Determine the (x, y) coordinate at the center of the cell enclosing the given text.  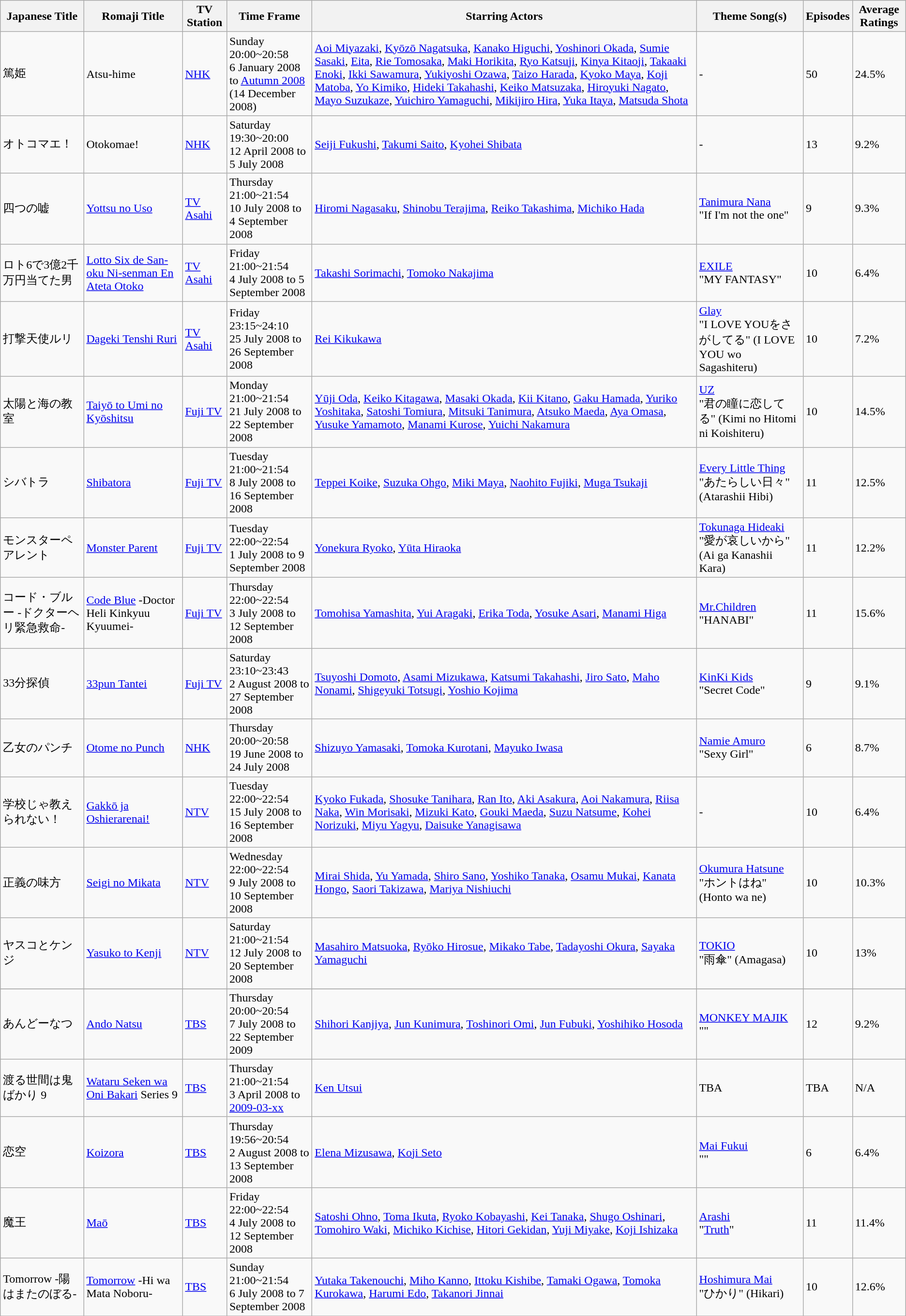
Atsu-hime (133, 74)
Monday 21:00~21:54 21 July 2008 to 22 September 2008 (269, 412)
8.7% (879, 748)
Wednesday 22:00~22:54 9 July 2008 to 10 September 2008 (269, 882)
TV Station (205, 16)
Thursday 22:00~22:54 3 July 2008 to 12 September 2008 (269, 613)
N/A (879, 1088)
モンスターペアレント (42, 548)
Koizora (133, 1152)
Tuesday 22:00~22:54 1 July 2008 to 9 September 2008 (269, 548)
シバトラ (42, 482)
乙女のパンチ (42, 748)
10.3% (879, 882)
UZ"君の瞳に恋してる" (Kimi no Hitomi ni Koishiteru) (750, 412)
Every Little Thing"あたらしい日々" (Atarashii Hibi) (750, 482)
Time Frame (269, 16)
Tomorrow -Hi wa Mata Noboru- (133, 1287)
Tokunaga Hideaki"愛が哀しいから" (Ai ga Kanashii Kara) (750, 548)
33pun Tantei (133, 684)
オトコマエ！ (42, 144)
Tanimura Nana"If I'm not the one" (750, 209)
14.5% (879, 412)
Theme Song(s) (750, 16)
Dageki Tenshi Ruri (133, 339)
Saturday 21:00~21:54 12 July 2008 to 20 September 2008 (269, 953)
33分探偵 (42, 684)
あんどーなつ (42, 1024)
Saturday 23:10~23:43 2 August 2008 to 27 September 2008 (269, 684)
Okumura Hatsune"ホントはね" (Honto wa ne) (750, 882)
Average Ratings (879, 16)
Episodes (828, 16)
Yutaka Takenouchi, Miho Kanno, Ittoku Kishibe, Tamaki Ogawa, Tomoka Kurokawa, Harumi Edo, Takanori Jinnai (504, 1287)
Hoshimura Mai"ひかり" (Hikari) (750, 1287)
Friday 21:00~21:54 4 July 2008 to 5 September 2008 (269, 273)
15.6% (879, 613)
Mirai Shida, Yu Yamada, Shiro Sano, Yoshiko Tanaka, Osamu Mukai, Kanata Hongo, Saori Takizawa, Mariya Nishiuchi (504, 882)
Mr.Children"HANABI" (750, 613)
13% (879, 953)
Gakkō ja Oshierarenai! (133, 812)
Wataru Seken wa Oni Bakari Series 9 (133, 1088)
Thursday 21:00~21:54 3 April 2008 to 2009-03-xx (269, 1088)
Taiyō to Umi no Kyōshitsu (133, 412)
Glay"I LOVE YOUをさがしてる" (I LOVE YOU wo Sagashiteru) (750, 339)
打撃天使ルリ (42, 339)
7.2% (879, 339)
Rei Kikukawa (504, 339)
Arashi"Truth" (750, 1223)
Tuesday 22:00~22:54 15 July 2008 to 16 September 2008 (269, 812)
MONKEY MAJIK"" (750, 1024)
Romaji Title (133, 16)
TOKIO"雨傘" (Amagasa) (750, 953)
Ando Natsu (133, 1024)
Tuesday 21:00~21:54 8 July 2008 to 16 September 2008 (269, 482)
Shihori Kanjiya, Jun Kunimura, Toshinori Omi, Jun Fubuki, Yoshihiko Hosoda (504, 1024)
Starring Actors (504, 16)
Seiji Fukushi, Takumi Saito, Kyohei Shibata (504, 144)
ロト6で3億2千万円当てた男 (42, 273)
Elena Mizusawa, Koji Seto (504, 1152)
Thursday 19:56~20:54 2 August 2008 to 13 September 2008 (269, 1152)
Teppei Koike, Suzuka Ohgo, Miki Maya, Naohito Fujiki, Muga Tsukaji (504, 482)
Saturday 19:30~20:00 12 April 2008 to 5 July 2008 (269, 144)
学校じゃ教えられない！ (42, 812)
12.6% (879, 1287)
Monster Parent (133, 548)
Namie Amuro"Sexy Girl" (750, 748)
Masahiro Matsuoka, Ryōko Hirosue, Mikako Tabe, Tadayoshi Okura, Sayaka Yamaguchi (504, 953)
太陽と海の教室 (42, 412)
Tomohisa Yamashita, Yui Aragaki, Erika Toda, Yosuke Asari, Manami Higa (504, 613)
Hiromi Nagasaku, Shinobu Terajima, Reiko Takashima, Michiko Hada (504, 209)
Otome no Punch (133, 748)
Japanese Title (42, 16)
Tomorrow -陽はまたのぼる- (42, 1287)
コード・ブルー -ドクターヘリ緊急救命- (42, 613)
正義の味方 (42, 882)
渡る世間は鬼ばかり 9 (42, 1088)
13 (828, 144)
Takashi Sorimachi, Tomoko Nakajima (504, 273)
Thursday 20:00~20:54 7 July 2008 to 22 September 2009 (269, 1024)
四つの嘘 (42, 209)
Mai Fukui"" (750, 1152)
Ken Utsui (504, 1088)
Code Blue -Doctor Heli Kinkyuu Kyuumei- (133, 613)
Friday 22:00~22:54 4 July 2008 to 12 September 2008 (269, 1223)
ヤスコとケンジ (42, 953)
Friday 23:15~24:10 25 July 2008 to 26 September 2008 (269, 339)
Yottsu no Uso (133, 209)
魔王 (42, 1223)
Shizuyo Yamasaki, Tomoka Kurotani, Mayuko Iwasa (504, 748)
9.1% (879, 684)
Yonekura Ryoko, Yūta Hiraoka (504, 548)
恋空 (42, 1152)
篤姫 (42, 74)
Satoshi Ohno, Toma Ikuta, Ryoko Kobayashi, Kei Tanaka, Shugo Oshinari, Tomohiro Waki, Michiko Kichise, Hitori Gekidan, Yuji Miyake, Koji Ishizaka (504, 1223)
Sunday 21:00~21:54 6 July 2008 to 7 September 2008 (269, 1287)
12 (828, 1024)
11.4% (879, 1223)
12.5% (879, 482)
Seigi no Mikata (133, 882)
EXILE"MY FANTASY" (750, 273)
Lotto Six de San-oku Ni-senman En Ateta Otoko (133, 273)
KinKi Kids"Secret Code" (750, 684)
Sunday 20:00~20:58 6 January 2008 to Autumn 2008(14 December 2008) (269, 74)
Thursday 21:00~21:54 10 July 2008 to 4 September 2008 (269, 209)
Yasuko to Kenji (133, 953)
Otokomae! (133, 144)
9.3% (879, 209)
Maō (133, 1223)
Thursday 20:00~20:58 19 June 2008 to 24 July 2008 (269, 748)
24.5% (879, 74)
12.2% (879, 548)
Tsuyoshi Domoto, Asami Mizukawa, Katsumi Takahashi, Jiro Sato, Maho Nonami, Shigeyuki Totsugi, Yoshio Kojima (504, 684)
50 (828, 74)
Shibatora (133, 482)
